Detect which cell encompasses the target text, then output its [X, Y] center coordinate. 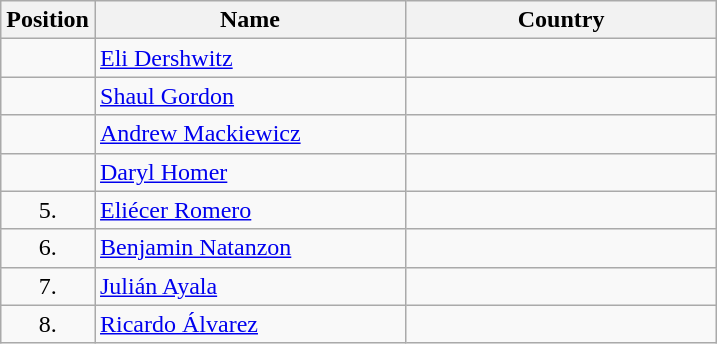
Benjamin Natanzon [250, 248]
6. [48, 248]
Eli Dershwitz [250, 58]
Country [562, 20]
Position [48, 20]
5. [48, 210]
Name [250, 20]
Julián Ayala [250, 286]
7. [48, 286]
Andrew Mackiewicz [250, 134]
Daryl Homer [250, 172]
Shaul Gordon [250, 96]
Eliécer Romero [250, 210]
Ricardo Álvarez [250, 324]
8. [48, 324]
